Detect which cell encompasses the target text, then output its [x, y] center coordinate. 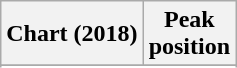
Peak position [189, 34]
Chart (2018) [72, 34]
